Return [X, Y] of the center of cell containing provided text 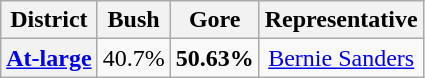
District [49, 20]
At-large [49, 58]
50.63% [214, 58]
40.7% [134, 58]
Gore [214, 20]
Representative [341, 20]
Bush [134, 20]
Bernie Sanders [341, 58]
